Search for the cell housing the specified text and yield its [X, Y] center coordinate. 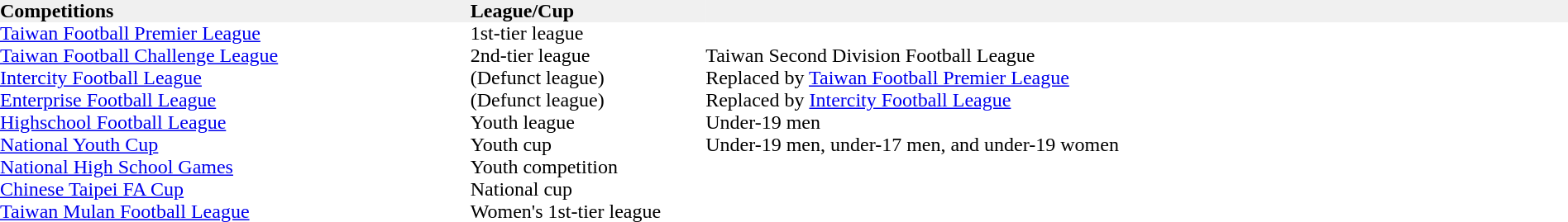
Youth cup [588, 145]
Highschool Football League [235, 122]
Taiwan Second Division Football League [1136, 56]
Under-19 men [1136, 122]
1st-tier league [588, 33]
Youth league [588, 122]
Taiwan Football Premier League [235, 33]
Intercity Football League [235, 78]
Replaced by Intercity Football League [1136, 101]
Under-19 men, under-17 men, and under-19 women [1136, 145]
Replaced by Taiwan Football Premier League [1136, 78]
National High School Games [235, 167]
Competitions [235, 12]
Enterprise Football League [235, 101]
National cup [588, 190]
2nd-tier league [588, 56]
Taiwan Football Challenge League [235, 56]
League/Cup [588, 12]
Youth competition [588, 167]
Chinese Taipei FA Cup [235, 190]
National Youth Cup [235, 145]
